Identify which cell holds the provided text, then report its (x, y) central coordinate. 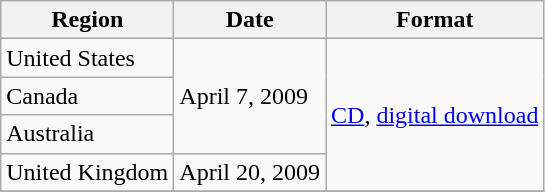
CD, digital download (435, 115)
April 20, 2009 (250, 172)
Format (435, 20)
April 7, 2009 (250, 96)
United Kingdom (88, 172)
United States (88, 58)
Canada (88, 96)
Australia (88, 134)
Region (88, 20)
Date (250, 20)
